Extract the [X, Y] coordinate from the center of the cell holding the provided text.  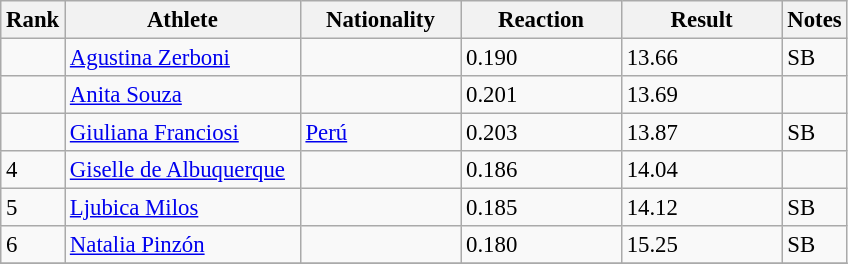
Perú [380, 133]
Anita Souza [183, 95]
Natalia Pinzón [183, 245]
Agustina Zerboni [183, 58]
0.180 [542, 245]
4 [33, 170]
Giuliana Franciosi [183, 133]
0.201 [542, 95]
15.25 [702, 245]
Notes [814, 20]
Rank [33, 20]
0.190 [542, 58]
5 [33, 208]
14.12 [702, 208]
Result [702, 20]
14.04 [702, 170]
6 [33, 245]
13.87 [702, 133]
0.186 [542, 170]
13.66 [702, 58]
Reaction [542, 20]
Ljubica Milos [183, 208]
Giselle de Albuquerque [183, 170]
0.203 [542, 133]
0.185 [542, 208]
13.69 [702, 95]
Athlete [183, 20]
Nationality [380, 20]
